Find where the given text appears and provide that cell's center as [x, y] coordinate. 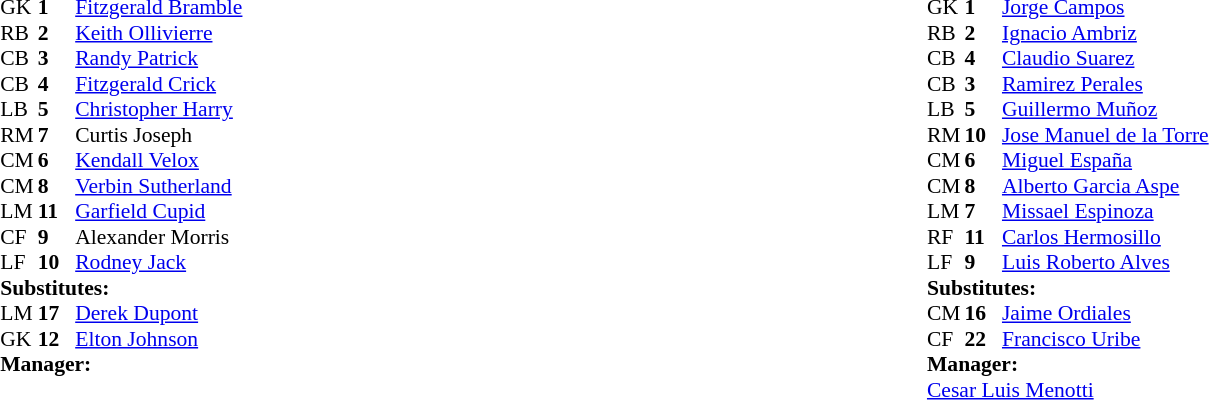
Verbin Sutherland [158, 186]
Claudio Suarez [1106, 59]
Guillermo Muñoz [1106, 109]
22 [983, 339]
Rodney Jack [158, 263]
Luis Roberto Alves [1106, 263]
Francisco Uribe [1106, 339]
17 [57, 313]
Derek Dupont [158, 313]
RF [946, 237]
Ignacio Ambriz [1106, 33]
16 [983, 313]
Alexander Morris [158, 237]
Jaime Ordiales [1106, 313]
Missael Espinoza [1106, 211]
Keith Ollivierre [158, 33]
GK [19, 339]
Fitzgerald Crick [158, 84]
Jose Manuel de la Torre [1106, 135]
Elton Johnson [158, 339]
Garfield Cupid [158, 211]
Randy Patrick [158, 59]
12 [57, 339]
Alberto Garcia Aspe [1106, 186]
Christopher Harry [158, 109]
Curtis Joseph [158, 135]
Carlos Hermosillo [1106, 237]
Kendall Velox [158, 161]
Miguel España [1106, 161]
Ramirez Perales [1106, 84]
